Provide the (x, y) coordinate of the cell's center where the given text is located.  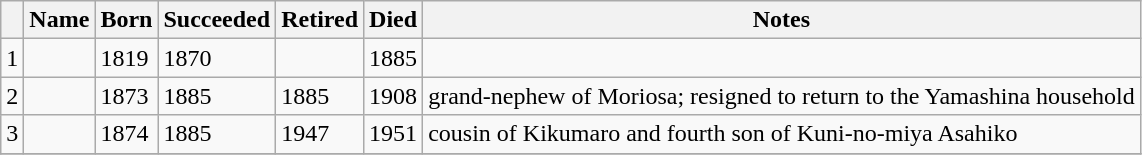
Died (394, 20)
1947 (320, 134)
Born (126, 20)
1870 (217, 58)
1951 (394, 134)
Notes (782, 20)
1874 (126, 134)
3 (12, 134)
1873 (126, 96)
cousin of Kikumaro and fourth son of Kuni-no-miya Asahiko (782, 134)
1908 (394, 96)
Name (60, 20)
1 (12, 58)
1819 (126, 58)
Succeeded (217, 20)
2 (12, 96)
grand-nephew of Moriosa; resigned to return to the Yamashina household (782, 96)
Retired (320, 20)
